Extract the (X, Y) coordinate from the center of the cell holding the provided text.  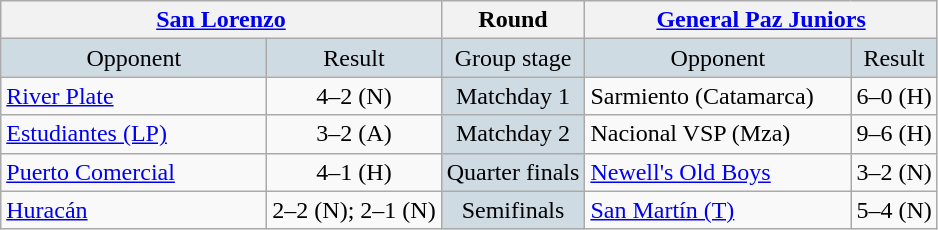
6–0 (H) (894, 96)
Matchday 2 (513, 134)
Nacional VSP (Mza) (718, 134)
4–1 (H) (354, 172)
General Paz Juniors (761, 20)
9–6 (H) (894, 134)
Round (513, 20)
San Lorenzo (221, 20)
San Martín (T) (718, 210)
Group stage (513, 58)
4–2 (N) (354, 96)
5–4 (N) (894, 210)
Estudiantes (LP) (134, 134)
River Plate (134, 96)
Sarmiento (Catamarca) (718, 96)
2–2 (N); 2–1 (N) (354, 210)
Matchday 1 (513, 96)
Quarter finals (513, 172)
Puerto Comercial (134, 172)
Huracán (134, 210)
Semifinals (513, 210)
3–2 (N) (894, 172)
3–2 (A) (354, 134)
Newell's Old Boys (718, 172)
